Identify which cell holds the provided text, then report its [X, Y] central coordinate. 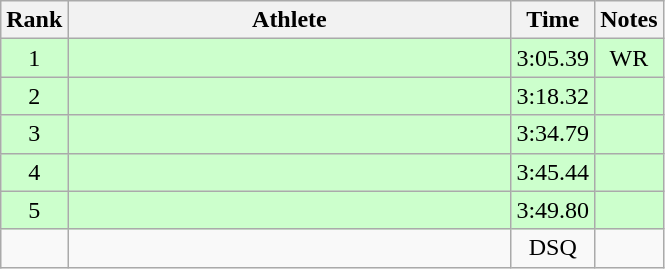
Rank [34, 20]
Time [553, 20]
Notes [629, 20]
Athlete [290, 20]
3:34.79 [553, 134]
3 [34, 134]
3:49.80 [553, 210]
3:45.44 [553, 172]
3:18.32 [553, 96]
5 [34, 210]
3:05.39 [553, 58]
2 [34, 96]
DSQ [553, 248]
1 [34, 58]
4 [34, 172]
WR [629, 58]
